From the cell containing the given text, extract its center point as [X, Y] coordinate. 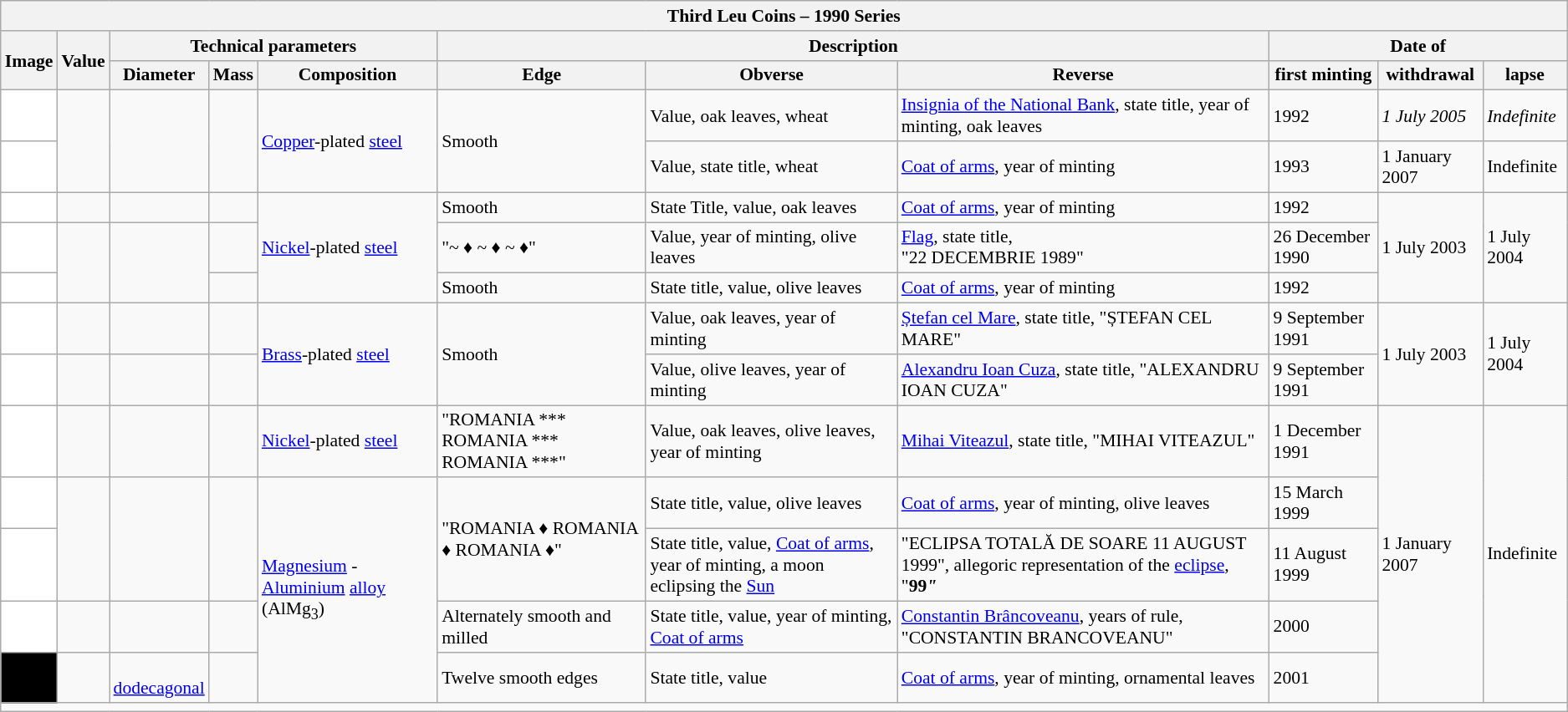
"ROMANIA ♦ ROMANIA ♦ ROMANIA ♦" [542, 540]
Value, oak leaves, year of minting [771, 329]
"ROMANIA *** ROMANIA *** ROMANIA ***" [542, 441]
26 December 1990 [1324, 247]
State title, value, Coat of arms, year of minting, a moon eclipsing the Sun [771, 565]
"~ ♦ ~ ♦ ~ ♦" [542, 247]
State title, value [771, 677]
Insignia of the National Bank, state title, year of minting, oak leaves [1084, 115]
Ștefan cel Mare, state title, "ȘTEFAN CEL MARE" [1084, 329]
11 August 1999 [1324, 565]
1993 [1324, 167]
State Title, value, oak leaves [771, 207]
Twelve smooth edges [542, 677]
Magnesium - Aluminium alloy (AlMg3) [348, 591]
Diameter [159, 75]
Edge [542, 75]
Copper-plated steel [348, 141]
Date of [1418, 46]
Value [83, 60]
withdrawal [1430, 75]
Value, olive leaves, year of minting [771, 379]
Value, oak leaves, olive leaves, year of minting [771, 441]
Alternately smooth and milled [542, 627]
1 December 1991 [1324, 441]
Mass [233, 75]
Technical parameters [274, 46]
Value, oak leaves, wheat [771, 115]
Brass-plated steel [348, 354]
Description [853, 46]
Alexandru Ioan Cuza, state title, "ALEXANDRU IOAN CUZA" [1084, 379]
Mihai Viteazul, state title, "MIHAI VITEAZUL" [1084, 441]
Constantin Brâncoveanu, years of rule, "CONSTANTIN BRANCOVEANU" [1084, 627]
"ECLIPSA TOTALĂ DE SOARE 11 AUGUST 1999", allegoric representation of the eclipse, "99" [1084, 565]
15 March 1999 [1324, 503]
Obverse [771, 75]
1 July 2005 [1430, 115]
Third Leu Coins – 1990 Series [784, 16]
Reverse [1084, 75]
dodecagonal [159, 677]
Coat of arms, year of minting, olive leaves [1084, 503]
State title, value, year of minting, Coat of arms [771, 627]
Value, year of minting, olive leaves [771, 247]
Value, state title, wheat [771, 167]
Coat of arms, year of minting, ornamental leaves [1084, 677]
first minting [1324, 75]
Flag, state title,"22 DECEMBRIE 1989" [1084, 247]
2001 [1324, 677]
Composition [348, 75]
lapse [1525, 75]
2000 [1324, 627]
Image [29, 60]
